Return the [X, Y] coordinate for the center point of the cell that contains the specified text.  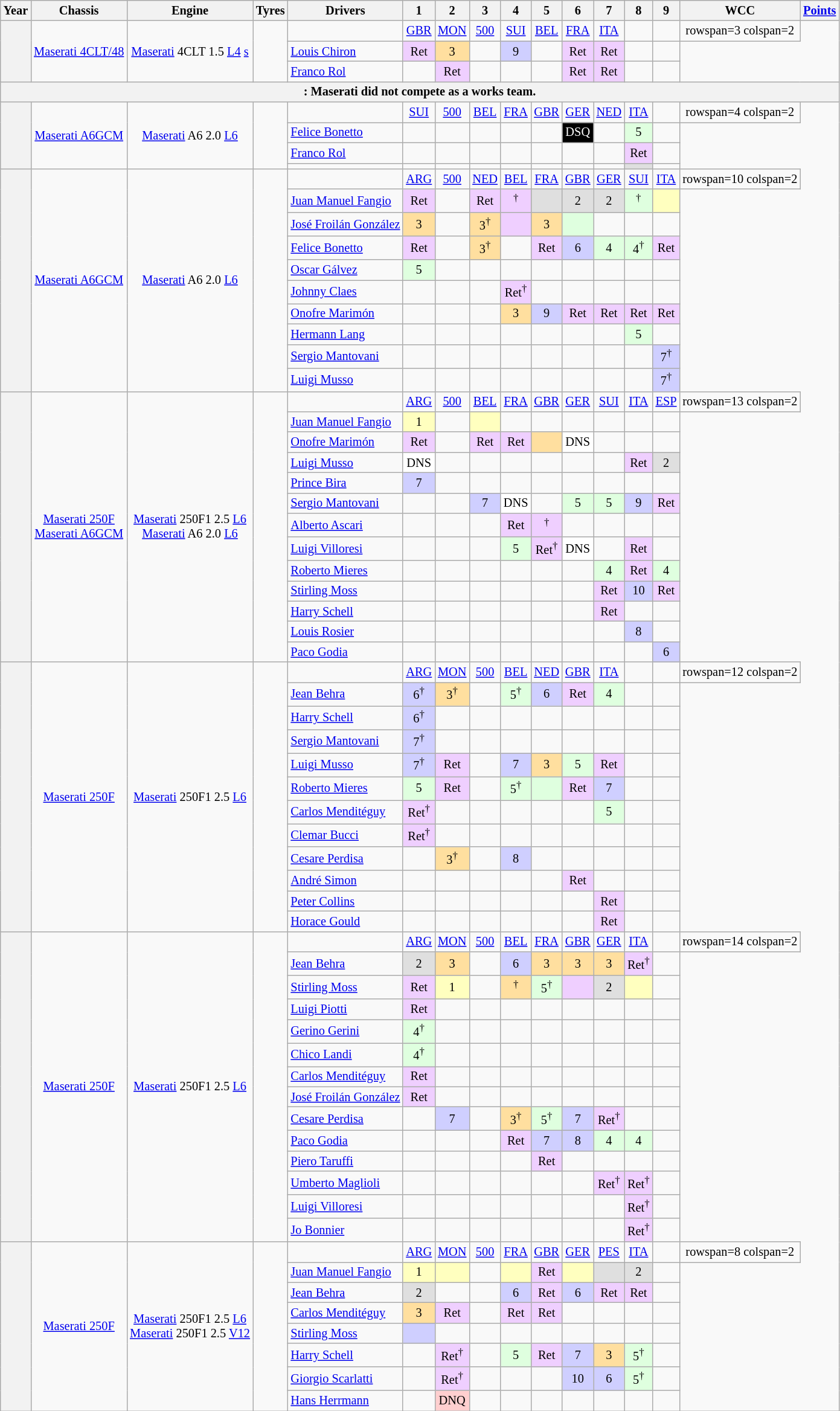
DNQ [452, 1401]
Drivers [345, 10]
Alberto Ascari [345, 526]
Maserati 250FMaserati A6GCM [79, 527]
Louis Chiron [345, 51]
Horace Gould [345, 921]
rowspan=3 colspan=2 [740, 31]
rowspan=10 colspan=2 [740, 179]
Maserati 4CLT/48 [79, 51]
Hans Herrmann [345, 1401]
rowspan=13 colspan=2 [740, 402]
ESP [667, 402]
rowspan=12 colspan=2 [740, 672]
Chico Landi [345, 1055]
Year [16, 10]
Peter Collins [345, 901]
PES [609, 1252]
Chassis [79, 10]
Prince Bira [345, 483]
rowspan=8 colspan=2 [740, 1252]
Piero Taruffi [345, 1161]
Points [819, 10]
Oscar Gálvez [345, 270]
WCC [740, 10]
DSQ [578, 132]
Engine [190, 10]
Gerino Gerini [345, 1030]
Maserati 4CLT 1.5 L4 s [190, 51]
Umberto Maglioli [345, 1183]
Clemar Bucci [345, 835]
Luigi Piotti [345, 1009]
Louis Rosier [345, 631]
Tyres [271, 10]
Hermann Lang [345, 334]
: Maserati did not compete as a works team. [420, 92]
Jo Bonnier [345, 1230]
rowspan=14 colspan=2 [740, 942]
André Simon [345, 881]
Johnny Claes [345, 291]
Giorgio Scarlatti [345, 1378]
Maserati 250F1 2.5 L6Maserati A6 2.0 L6 [190, 527]
rowspan=4 colspan=2 [740, 112]
Maserati 250F1 2.5 L6Maserati 250F1 2.5 V12 [190, 1326]
